Identify which cell holds the provided text, then report its [x, y] central coordinate. 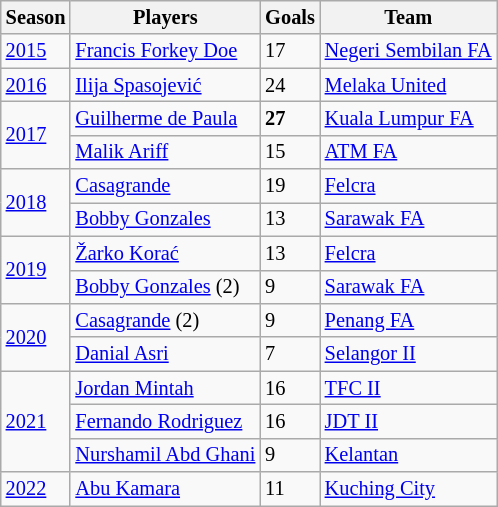
2016 [36, 85]
ATM FA [408, 152]
Casagrande [165, 186]
Guilherme de Paula [165, 118]
Ilija Spasojević [165, 85]
Goals [290, 17]
Kuching City [408, 489]
Selangor II [408, 354]
Players [165, 17]
Team [408, 17]
Bobby Gonzales (2) [165, 287]
Žarko Korać [165, 253]
Fernando Rodriguez [165, 421]
Jordan Mintah [165, 388]
2015 [36, 51]
Kelantan [408, 455]
2018 [36, 202]
Season [36, 17]
2022 [36, 489]
Bobby Gonzales [165, 219]
2017 [36, 134]
Kuala Lumpur FA [408, 118]
Danial Asri [165, 354]
2020 [36, 336]
15 [290, 152]
19 [290, 186]
Casagrande (2) [165, 320]
11 [290, 489]
2019 [36, 270]
2021 [36, 422]
Malik Ariff [165, 152]
Negeri Sembilan FA [408, 51]
TFC II [408, 388]
Abu Kamara [165, 489]
Francis Forkey Doe [165, 51]
Nurshamil Abd Ghani [165, 455]
17 [290, 51]
Penang FA [408, 320]
27 [290, 118]
JDT II [408, 421]
24 [290, 85]
Melaka United [408, 85]
7 [290, 354]
